Provide the (X, Y) coordinate of the cell's center where the given text is located.  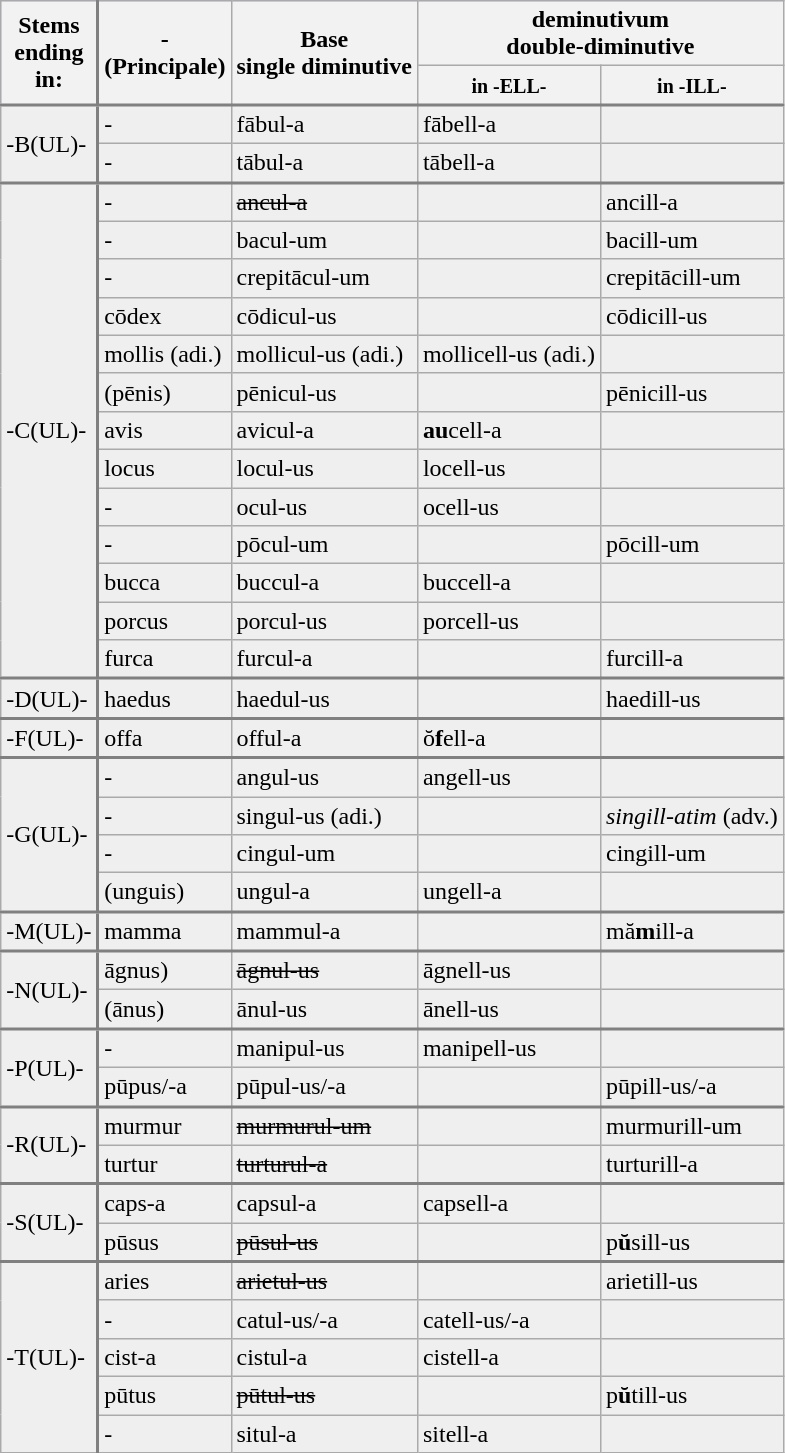
pūpul-us/-a (324, 1086)
deminutivumdouble-diminutive (600, 34)
mollicell-us (adi.) (508, 354)
mămill-a (692, 931)
aucell-a (508, 430)
furcul-a (324, 660)
turturul-a (324, 1164)
pŭtill-us (692, 1395)
cist-a (164, 1357)
pūpill-us/-a (692, 1086)
mammul-a (324, 931)
pēnicul-us (324, 392)
ancill-a (692, 202)
porcul-us (324, 621)
(pēnis) (164, 392)
offul-a (324, 738)
ocul-us (324, 507)
avis (164, 430)
angul-us (324, 778)
bucca (164, 583)
āgnul-us (324, 970)
ocell-us (508, 507)
capsell-a (508, 1204)
aries (164, 1282)
haedill-us (692, 699)
pūsus (164, 1242)
-S(UL)- (50, 1223)
mollicul-us (adi.) (324, 354)
-F(UL)- (50, 738)
manipul-us (324, 1048)
pūtus (164, 1395)
-C(UL)- (50, 430)
ungul-a (324, 892)
bacul-um (324, 240)
manipell-us (508, 1048)
catul-us/-a (324, 1319)
-N(UL)- (50, 990)
turtur (164, 1164)
-M(UL)- (50, 931)
-T(UL)- (50, 1358)
furcill-a (692, 660)
tābul-a (324, 162)
ānell-us (508, 1010)
pōcul-um (324, 545)
catell-us/-a (508, 1319)
mamma (164, 931)
in -ILL- (692, 86)
furca (164, 660)
turturill-a (692, 1164)
murmur (164, 1126)
-G(UL)- (50, 835)
singul-us (adi.) (324, 815)
crepitācul-um (324, 278)
cistul-a (324, 1357)
pūtul-us (324, 1395)
haedul-us (324, 699)
-R(UL)- (50, 1145)
ānul-us (324, 1010)
pēnicill-us (692, 392)
avicul-a (324, 430)
bacill-um (692, 240)
cōdicill-us (692, 316)
pūpus/-a (164, 1086)
ancul-a (324, 202)
cōdex (164, 316)
capsul-a (324, 1204)
āgnell-us (508, 970)
locell-us (508, 468)
fābell-a (508, 124)
pōcill-um (692, 545)
ŏfell-a (508, 738)
buccul-a (324, 583)
Stems ending in: (50, 53)
-D(UL)- (50, 699)
āgnus) (164, 970)
caps-a (164, 1204)
singill-atim (adv.) (692, 815)
porcell-us (508, 621)
-(Principale) (164, 53)
in -ELL- (508, 86)
crepitācill-um (692, 278)
cistell-a (508, 1357)
mollis (adi.) (164, 354)
pŭsill-us (692, 1242)
-P(UL)- (50, 1068)
murmurill-um (692, 1126)
arietul-us (324, 1282)
tābell-a (508, 162)
murmurul-um (324, 1126)
fābul-a (324, 124)
pūsul-us (324, 1242)
buccell-a (508, 583)
locul-us (324, 468)
cingill-um (692, 854)
situl-a (324, 1433)
angell-us (508, 778)
(unguis) (164, 892)
locus (164, 468)
(ānus) (164, 1010)
sitell-a (508, 1433)
ungell-a (508, 892)
offa (164, 738)
cingul-um (324, 854)
arietill-us (692, 1282)
Basesingle diminutive (324, 53)
haedus (164, 699)
porcus (164, 621)
-B(UL)- (50, 144)
cōdicul-us (324, 316)
